Search for the cell housing the specified text and yield its (X, Y) center coordinate. 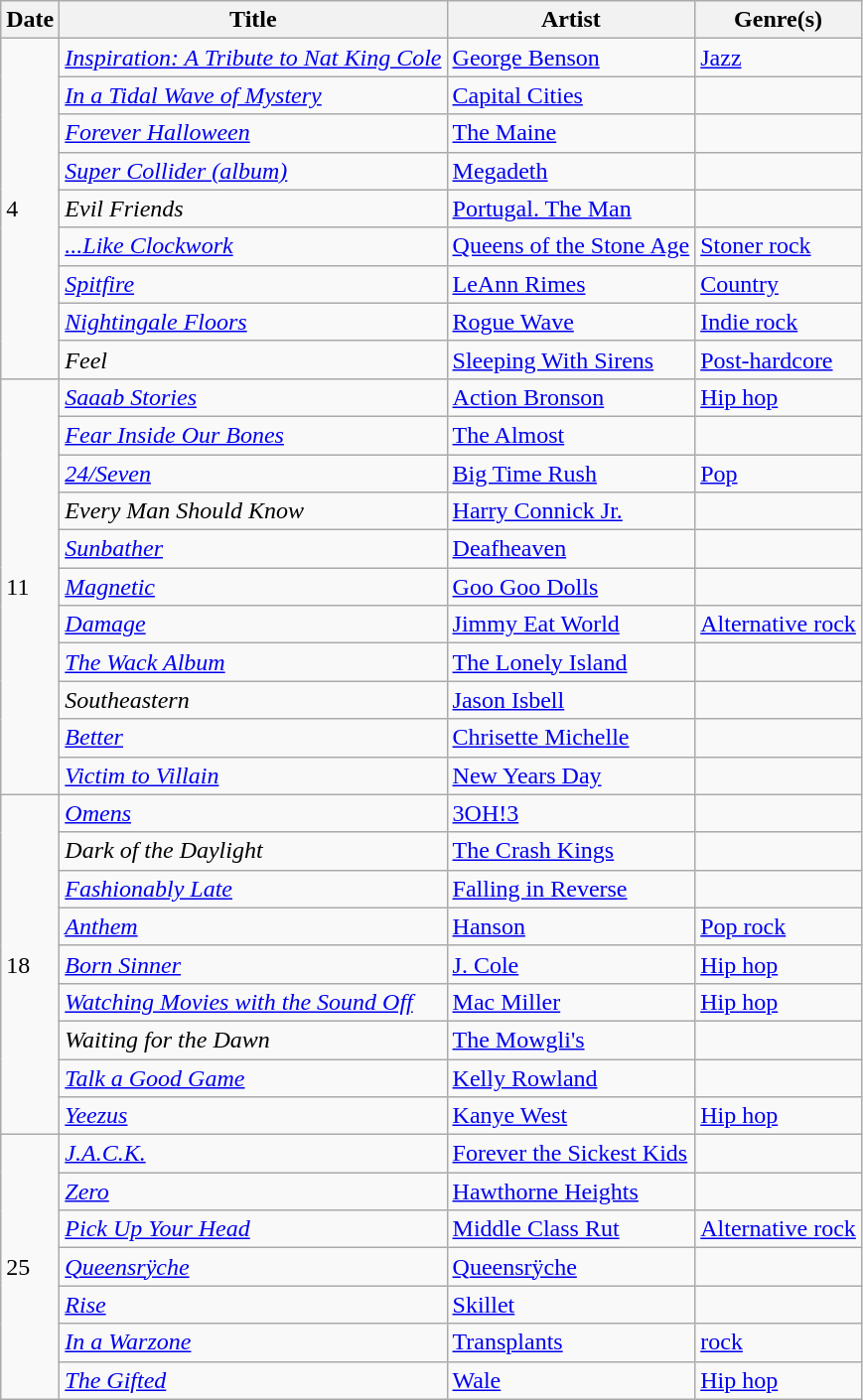
Skillet (571, 1305)
Wale (571, 1380)
Harry Connick Jr. (571, 511)
Sunbather (253, 549)
Megadeth (571, 171)
Stoner rock (779, 246)
The Gifted (253, 1380)
Kelly Rowland (571, 1077)
Genre(s) (779, 20)
Hawthorne Heights (571, 1191)
3OH!3 (571, 813)
Jason Isbell (571, 700)
Queens of the Stone Age (571, 246)
18 (30, 965)
Transplants (571, 1342)
Fear Inside Our Bones (253, 435)
Better (253, 738)
Rogue Wave (571, 322)
Magnetic (253, 587)
Talk a Good Game (253, 1077)
Dark of the Daylight (253, 851)
Indie rock (779, 322)
Middle Class Rut (571, 1229)
...Like Clockwork (253, 246)
Portugal. The Man (571, 209)
The Lonely Island (571, 662)
Born Sinner (253, 964)
Country (779, 284)
In a Tidal Wave of Mystery (253, 95)
Post-hardcore (779, 359)
Feel (253, 359)
Capital Cities (571, 95)
Forever Halloween (253, 133)
Chrisette Michelle (571, 738)
Watching Movies with the Sound Off (253, 1002)
Zero (253, 1191)
Artist (571, 20)
Deafheaven (571, 549)
Forever the Sickest Kids (571, 1154)
J.A.C.K. (253, 1154)
The Wack Album (253, 662)
Action Bronson (571, 397)
LeAnn Rimes (571, 284)
Goo Goo Dolls (571, 587)
rock (779, 1342)
Fashionably Late (253, 889)
Every Man Should Know (253, 511)
Omens (253, 813)
Southeastern (253, 700)
Nightingale Floors (253, 322)
4 (30, 209)
Damage (253, 625)
Mac Miller (571, 1002)
New Years Day (571, 775)
Pick Up Your Head (253, 1229)
The Almost (571, 435)
Falling in Reverse (571, 889)
Yeezus (253, 1116)
Evil Friends (253, 209)
The Maine (571, 133)
J. Cole (571, 964)
Spitfire (253, 284)
Saaab Stories (253, 397)
11 (30, 586)
Jazz (779, 58)
Hanson (571, 926)
Pop (779, 474)
Rise (253, 1305)
Kanye West (571, 1116)
Sleeping With Sirens (571, 359)
Big Time Rush (571, 474)
The Crash Kings (571, 851)
The Mowgli's (571, 1040)
Waiting for the Dawn (253, 1040)
Inspiration: A Tribute to Nat King Cole (253, 58)
Title (253, 20)
24/Seven (253, 474)
Jimmy Eat World (571, 625)
Anthem (253, 926)
In a Warzone (253, 1342)
Victim to Villain (253, 775)
Super Collider (album) (253, 171)
George Benson (571, 58)
Pop rock (779, 926)
Date (30, 20)
25 (30, 1267)
